Search for the cell housing the specified text and yield its [x, y] center coordinate. 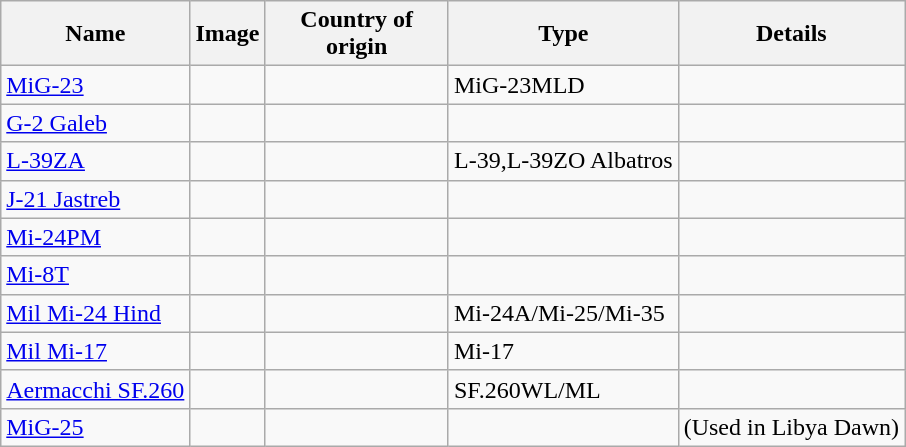
Mi-24A/Mi-25/Mi-35 [563, 313]
Mi-8T [96, 275]
Mi-17 [563, 351]
Image [228, 34]
Aermacchi SF.260 [96, 389]
Mi-24PM [96, 237]
Mil Mi-17 [96, 351]
MiG-25 [96, 427]
L-39,L-39ZO Albatros [563, 161]
G-2 Galeb [96, 123]
MiG-23 [96, 85]
Mil Mi-24 Hind [96, 313]
Name [96, 34]
L-39ZA [96, 161]
Country of origin [357, 34]
(Used in Libya Dawn) [791, 427]
Details [791, 34]
SF.260WL/ML [563, 389]
MiG-23MLD [563, 85]
Type [563, 34]
J-21 Jastreb [96, 199]
